From the cell containing the given text, extract its center point as [X, Y] coordinate. 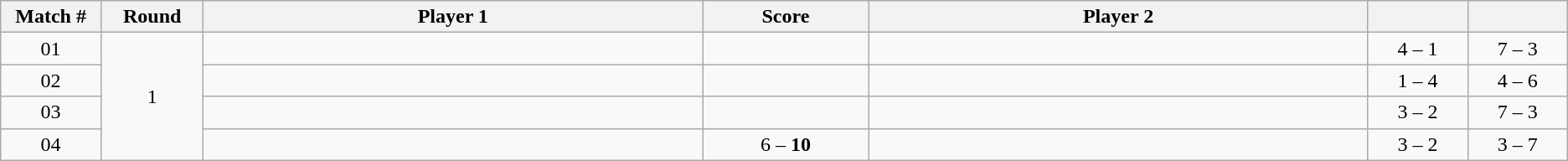
Player 1 [453, 17]
Score [786, 17]
Match # [51, 17]
3 – 7 [1518, 144]
4 – 1 [1417, 49]
6 – 10 [786, 144]
04 [51, 144]
Player 2 [1118, 17]
Round [152, 17]
1 [152, 96]
01 [51, 49]
02 [51, 80]
4 – 6 [1518, 80]
03 [51, 112]
1 – 4 [1417, 80]
